Determine the (X, Y) coordinate at the center of the cell enclosing the given text.  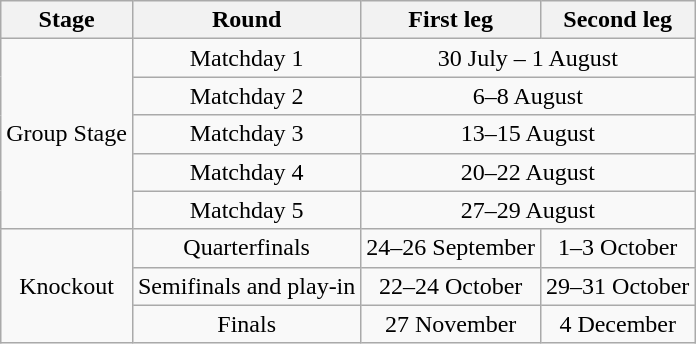
Matchday 5 (246, 210)
Group Stage (67, 134)
30 July – 1 August (528, 58)
Quarterfinals (246, 248)
Matchday 2 (246, 96)
20–22 August (528, 172)
27–29 August (528, 210)
1–3 October (618, 248)
First leg (451, 20)
13–15 August (528, 134)
Matchday 4 (246, 172)
24–26 September (451, 248)
Finals (246, 324)
22–24 October (451, 286)
29–31 October (618, 286)
Knockout (67, 286)
Semifinals and play-in (246, 286)
4 December (618, 324)
Stage (67, 20)
27 November (451, 324)
6–8 August (528, 96)
Matchday 1 (246, 58)
Second leg (618, 20)
Matchday 3 (246, 134)
Round (246, 20)
